Detect which cell encompasses the target text, then output its [x, y] center coordinate. 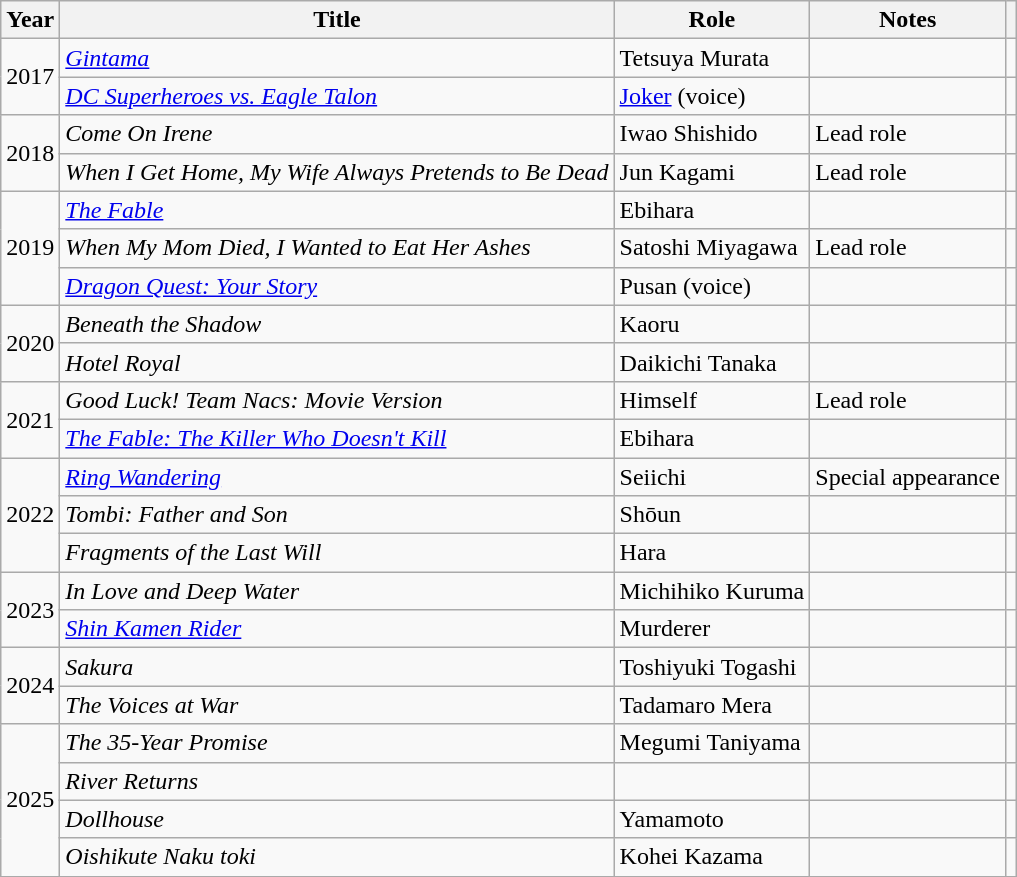
Satoshi Miyagawa [712, 248]
Michihiko Kuruma [712, 591]
Toshiyuki Togashi [712, 667]
Gintama [337, 58]
Sakura [337, 667]
2020 [30, 343]
Beneath the Shadow [337, 324]
2021 [30, 419]
Murderer [712, 629]
Megumi Taniyama [712, 743]
2017 [30, 77]
The Fable [337, 210]
Yamamoto [712, 819]
Shōun [712, 515]
Kohei Kazama [712, 857]
Year [30, 20]
Role [712, 20]
The 35-Year Promise [337, 743]
2024 [30, 686]
2023 [30, 610]
Joker (voice) [712, 96]
Tadamaro Mera [712, 705]
Tetsuya Murata [712, 58]
The Voices at War [337, 705]
Hara [712, 553]
Hotel Royal [337, 362]
2022 [30, 515]
Title [337, 20]
Dollhouse [337, 819]
Come On Irene [337, 134]
Tombi: Father and Son [337, 515]
Seiichi [712, 477]
Oishikute Naku toki [337, 857]
Fragments of the Last Will [337, 553]
2018 [30, 153]
River Returns [337, 781]
Daikichi Tanaka [712, 362]
In Love and Deep Water [337, 591]
Jun Kagami [712, 172]
Iwao Shishido [712, 134]
Pusan (voice) [712, 286]
Shin Kamen Rider [337, 629]
Notes [908, 20]
Special appearance [908, 477]
DC Superheroes vs. Eagle Talon [337, 96]
Ring Wandering [337, 477]
Dragon Quest: Your Story [337, 286]
Good Luck! Team Nacs: Movie Version [337, 400]
When My Mom Died, I Wanted to Eat Her Ashes [337, 248]
2025 [30, 800]
When I Get Home, My Wife Always Pretends to Be Dead [337, 172]
Kaoru [712, 324]
The Fable: The Killer Who Doesn't Kill [337, 438]
Himself [712, 400]
2019 [30, 248]
